Scan for the cell matching the given text and deliver its (x, y) coordinate at center. 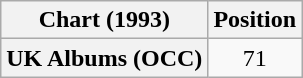
71 (255, 58)
UK Albums (OCC) (104, 58)
Chart (1993) (104, 20)
Position (255, 20)
